Locate the cell with the specified text and output its [x, y] center coordinate. 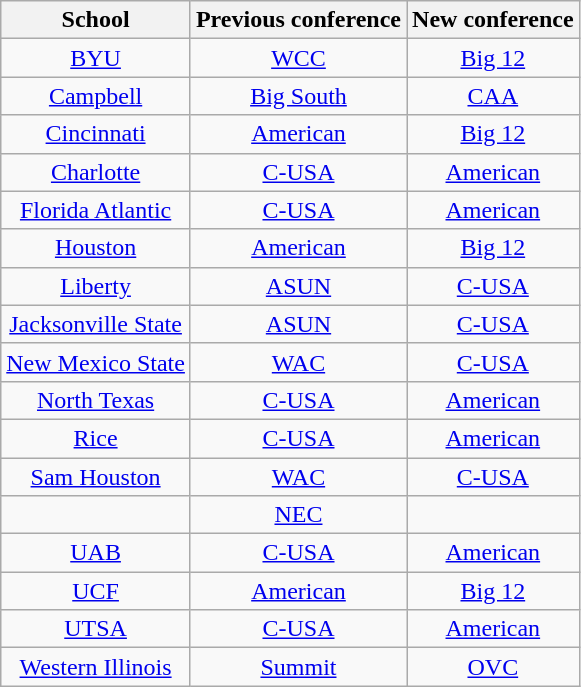
BYU [96, 58]
Big South [298, 96]
WCC [298, 58]
UTSA [96, 629]
UCF [96, 591]
OVC [494, 667]
Previous conference [298, 20]
Jacksonville State [96, 324]
Houston [96, 248]
UAB [96, 553]
CAA [494, 96]
Summit [298, 667]
Sam Houston [96, 477]
Liberty [96, 286]
North Texas [96, 400]
Charlotte [96, 172]
Florida Atlantic [96, 210]
Cincinnati [96, 134]
New conference [494, 20]
Rice [96, 438]
New Mexico State [96, 362]
Western Illinois [96, 667]
Campbell [96, 96]
School [96, 20]
NEC [298, 515]
